From the cell containing the given text, extract its center point as (x, y) coordinate. 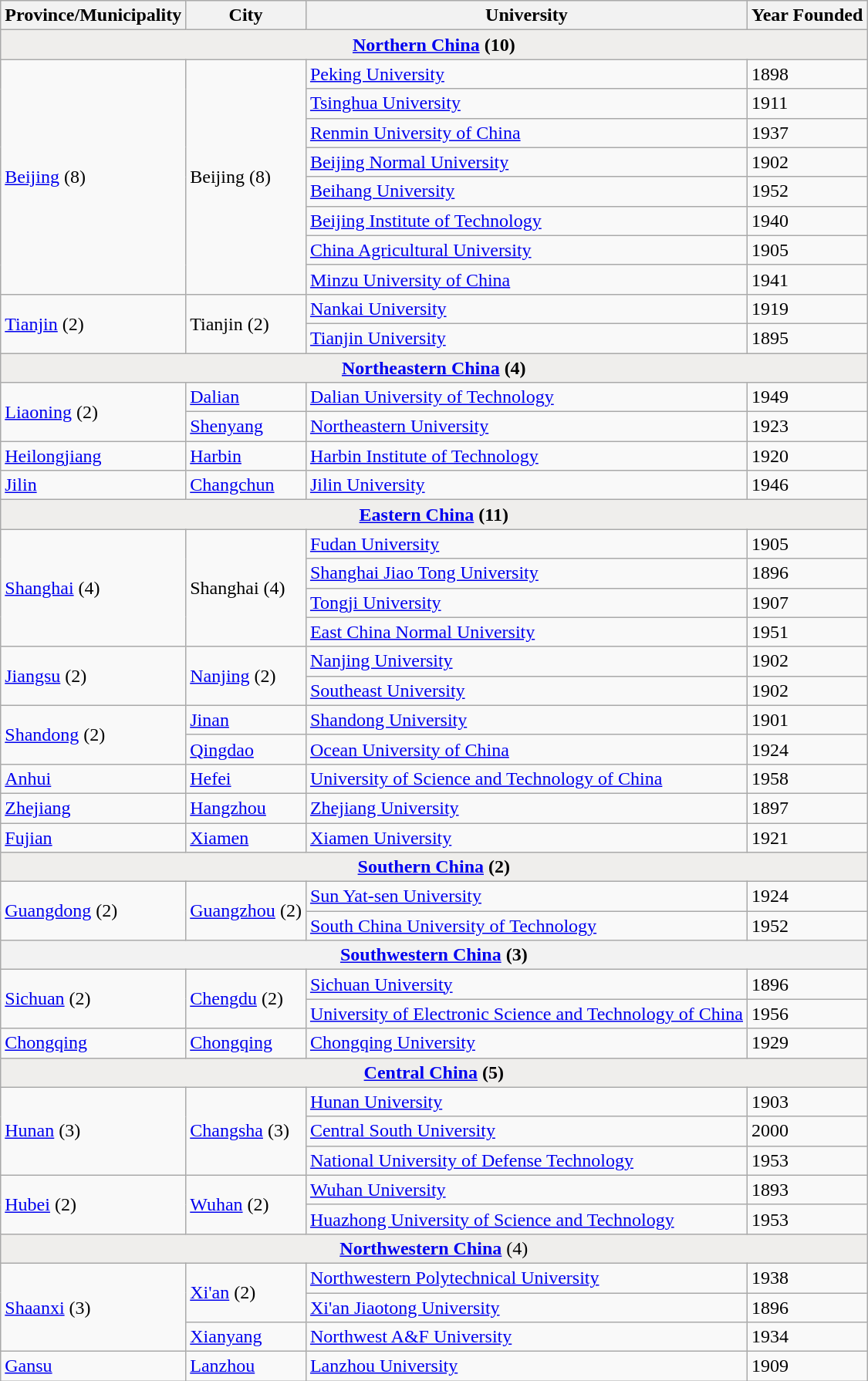
Nanjing (2) (246, 676)
East China Normal University (526, 632)
Harbin Institute of Technology (526, 456)
Sichuan University (526, 984)
Fudan University (526, 544)
Beijing Institute of Technology (526, 221)
Changsha (3) (246, 1131)
1911 (807, 103)
Qingdao (246, 749)
Shanghai Jiao Tong University (526, 573)
Lanzhou University (526, 1366)
1958 (807, 778)
1937 (807, 133)
Changchun (246, 485)
1919 (807, 309)
Shenyang (246, 427)
Jiangsu (2) (93, 676)
1920 (807, 456)
Tongji University (526, 603)
Harbin (246, 456)
Nanjing University (526, 661)
Xianyang (246, 1337)
1895 (807, 338)
1893 (807, 1190)
Xiamen (246, 837)
Zhejiang (93, 808)
Sichuan (2) (93, 999)
Hunan (3) (93, 1131)
Shaanxi (3) (93, 1307)
Heilongjiang (93, 456)
Fujian (93, 837)
Beihang University (526, 191)
Jilin University (526, 485)
Northern China (10) (434, 45)
Jilin (93, 485)
1929 (807, 1043)
Huazhong University of Science and Technology (526, 1219)
University of Electronic Science and Technology of China (526, 1014)
Ocean University of China (526, 749)
Zhejiang University (526, 808)
Northeastern University (526, 427)
1938 (807, 1278)
Gansu (93, 1366)
Renmin University of China (526, 133)
Peking University (526, 74)
1909 (807, 1366)
Hunan University (526, 1102)
1949 (807, 397)
1941 (807, 279)
Hubei (2) (93, 1204)
1951 (807, 632)
Hefei (246, 778)
1934 (807, 1337)
Southern China (2) (434, 867)
Central South University (526, 1131)
Dalian (246, 397)
National University of Defense Technology (526, 1160)
1898 (807, 74)
Chongqing University (526, 1043)
Northwest A&F University (526, 1337)
Year Founded (807, 15)
Province/Municipality (93, 15)
University of Science and Technology of China (526, 778)
Shandong (2) (93, 734)
China Agricultural University (526, 250)
Wuhan University (526, 1190)
Hangzhou (246, 808)
Nankai University (526, 309)
1940 (807, 221)
Xi'an Jiaotong University (526, 1308)
University (526, 15)
1897 (807, 808)
Eastern China (11) (434, 515)
Tianjin University (526, 338)
Xiamen University (526, 837)
1923 (807, 427)
City (246, 15)
1946 (807, 485)
Chengdu (2) (246, 999)
2000 (807, 1131)
Guangdong (2) (93, 911)
Guangzhou (2) (246, 911)
1901 (807, 720)
Central China (5) (434, 1072)
Shandong University (526, 720)
1956 (807, 1014)
Lanzhou (246, 1366)
1921 (807, 837)
1907 (807, 603)
Northeastern China (4) (434, 368)
Minzu University of China (526, 279)
Xi'an (2) (246, 1292)
Dalian University of Technology (526, 397)
Southwestern China (3) (434, 955)
Beijing Normal University (526, 162)
Northwestern China (4) (434, 1248)
Anhui (93, 778)
Northwestern Polytechnical University (526, 1278)
South China University of Technology (526, 926)
Southeast University (526, 690)
1903 (807, 1102)
Wuhan (2) (246, 1204)
Tsinghua University (526, 103)
Liaoning (2) (93, 412)
Sun Yat-sen University (526, 896)
Jinan (246, 720)
